Determine the (X, Y) coordinate at the center of the cell enclosing the given text.  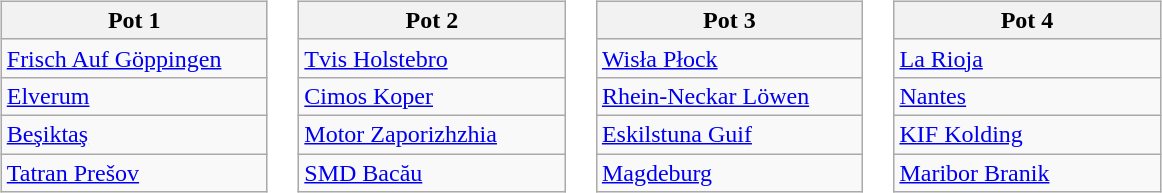
Tatran Prešov (134, 173)
Motor Zaporizhzhia (432, 134)
Frisch Auf Göppingen (134, 58)
Pot 3 (729, 20)
Nantes (1027, 96)
Pot 1 (134, 20)
Pot 4 (1027, 20)
Pot 2 (432, 20)
SMD Bacău (432, 173)
Eskilstuna Guif (729, 134)
Rhein-Neckar Löwen (729, 96)
Elverum (134, 96)
Magdeburg (729, 173)
Tvis Holstebro (432, 58)
Wisła Płock (729, 58)
Cimos Koper (432, 96)
Maribor Branik (1027, 173)
Beşiktaş (134, 134)
La Rioja (1027, 58)
KIF Kolding (1027, 134)
